Extract the [X, Y] coordinate from the center of the cell holding the provided text.  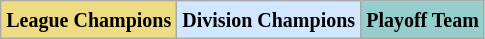
Playoff Team [423, 20]
League Champions [89, 20]
Division Champions [269, 20]
